Capture the cell that displays the provided text and extract its [X, Y] central coordinate. 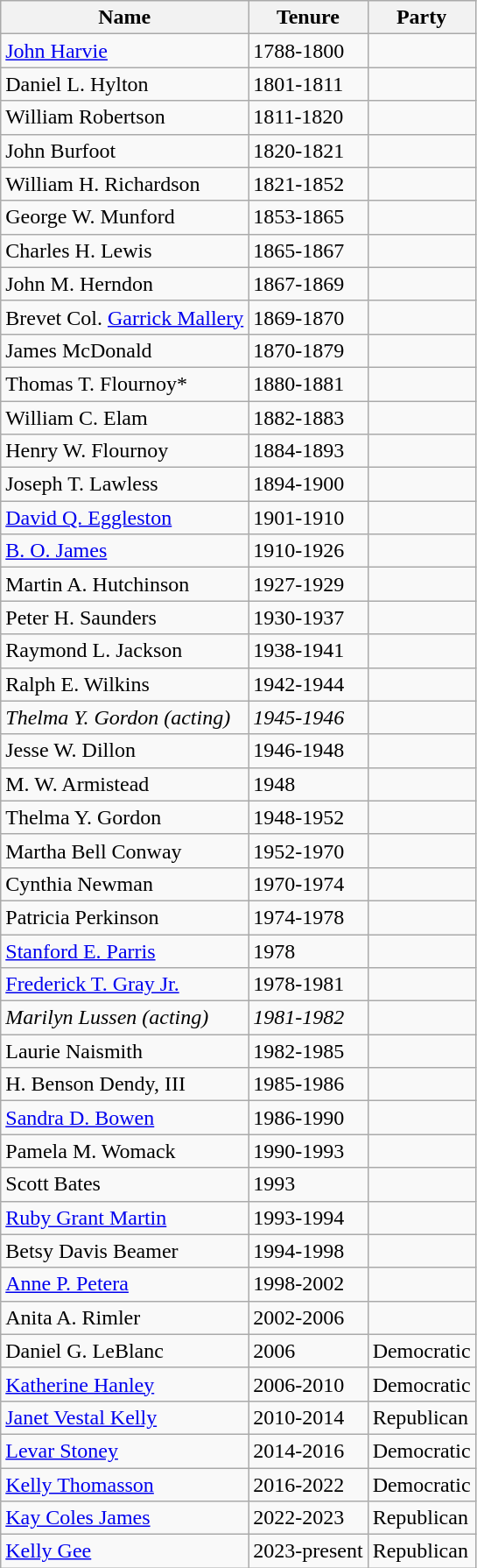
Thomas T. Flournoy* [124, 384]
1998-2002 [308, 1284]
Thelma Y. Gordon [124, 817]
1946-1948 [308, 751]
1870-1879 [308, 350]
1945-1946 [308, 717]
1910-1926 [308, 551]
1811-1820 [308, 117]
1865-1867 [308, 251]
Marilyn Lussen (acting) [124, 1018]
Anita A. Rimler [124, 1317]
Joseph T. Lawless [124, 484]
1884-1893 [308, 451]
Daniel G. LeBlanc [124, 1351]
1986-1990 [308, 1118]
James McDonald [124, 350]
1894-1900 [308, 484]
William H. Richardson [124, 184]
Peter H. Saunders [124, 618]
Name [124, 18]
2006-2010 [308, 1384]
2010-2014 [308, 1417]
Janet Vestal Kelly [124, 1417]
1985-1986 [308, 1084]
1948 [308, 784]
John M. Herndon [124, 284]
Levar Stoney [124, 1451]
1970-1974 [308, 884]
2006 [308, 1351]
Charles H. Lewis [124, 251]
George W. Munford [124, 217]
William C. Elam [124, 418]
1927-1929 [308, 584]
Ruby Grant Martin [124, 1218]
Stanford E. Parris [124, 950]
1901-1910 [308, 518]
Cynthia Newman [124, 884]
Thelma Y. Gordon (acting) [124, 717]
1978-1981 [308, 985]
Ralph E. Wilkins [124, 684]
1952-1970 [308, 851]
1993-1994 [308, 1218]
B. O. James [124, 551]
1880-1881 [308, 384]
Brevet Col. Garrick Mallery [124, 317]
Kelly Gee [124, 1551]
2022-2023 [308, 1518]
Jesse W. Dillon [124, 751]
1978 [308, 950]
2014-2016 [308, 1451]
John Burfoot [124, 151]
2002-2006 [308, 1317]
1853-1865 [308, 217]
1981-1982 [308, 1018]
H. Benson Dendy, III [124, 1084]
Frederick T. Gray Jr. [124, 985]
1990-1993 [308, 1151]
1930-1937 [308, 618]
Laurie Naismith [124, 1051]
2016-2022 [308, 1485]
1867-1869 [308, 284]
1882-1883 [308, 418]
1982-1985 [308, 1051]
Raymond L. Jackson [124, 651]
Kelly Thomasson [124, 1485]
John Harvie [124, 51]
1948-1952 [308, 817]
William Robertson [124, 117]
1869-1870 [308, 317]
Patricia Perkinson [124, 917]
1820-1821 [308, 151]
1801-1811 [308, 84]
1938-1941 [308, 651]
Tenure [308, 18]
Sandra D. Bowen [124, 1118]
Martin A. Hutchinson [124, 584]
1993 [308, 1184]
Daniel L. Hylton [124, 84]
Katherine Hanley [124, 1384]
Party [422, 18]
Scott Bates [124, 1184]
Kay Coles James [124, 1518]
1821-1852 [308, 184]
1994-1998 [308, 1251]
Henry W. Flournoy [124, 451]
Pamela M. Womack [124, 1151]
Anne P. Petera [124, 1284]
M. W. Armistead [124, 784]
1788-1800 [308, 51]
David Q. Eggleston [124, 518]
1974-1978 [308, 917]
Martha Bell Conway [124, 851]
2023-present [308, 1551]
Betsy Davis Beamer [124, 1251]
1942-1944 [308, 684]
